Return the [X, Y] coordinate for the center point of the cell that contains the specified text.  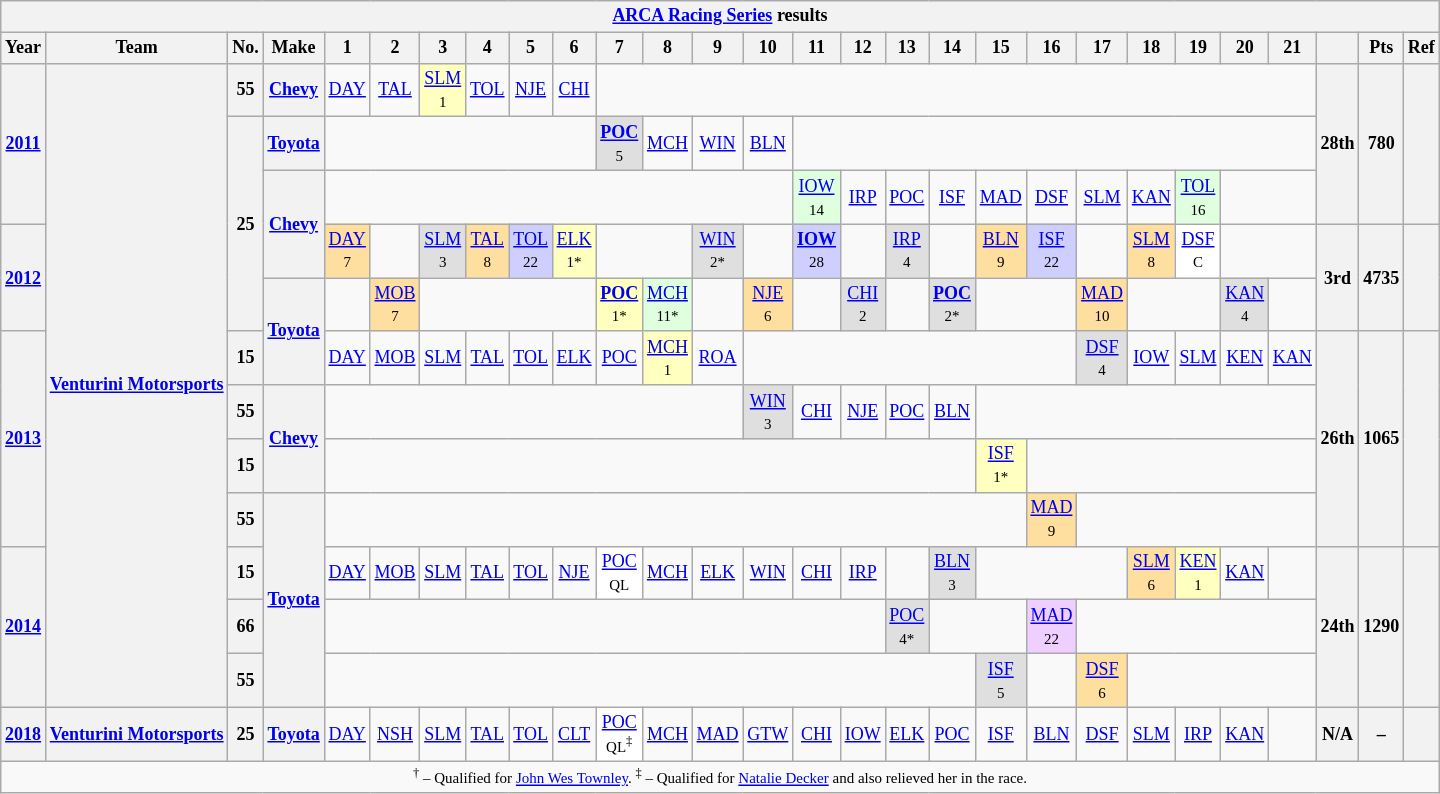
MAD22 [1052, 627]
14 [952, 48]
BLN9 [1000, 251]
CHI2 [862, 305]
24th [1338, 626]
ISF1* [1000, 466]
19 [1198, 48]
ISF5 [1000, 680]
POC2* [952, 305]
POC5 [620, 144]
SLM3 [443, 251]
POC4* [907, 627]
6 [574, 48]
MCH1 [668, 358]
TOL16 [1198, 197]
CLT [574, 734]
GTW [768, 734]
2018 [24, 734]
MOB7 [395, 305]
ROA [718, 358]
780 [1382, 144]
5 [530, 48]
No. [246, 48]
MAD10 [1102, 305]
2011 [24, 144]
KEN1 [1198, 573]
1065 [1382, 438]
MCH11* [668, 305]
3rd [1338, 278]
28th [1338, 144]
Team [136, 48]
MAD9 [1052, 519]
3 [443, 48]
NSH [395, 734]
21 [1293, 48]
Make [294, 48]
12 [862, 48]
DAY7 [347, 251]
DSFC [1198, 251]
Year [24, 48]
4735 [1382, 278]
KAN4 [1245, 305]
WIN3 [768, 412]
66 [246, 627]
POCQL [620, 573]
Pts [1382, 48]
SLM6 [1151, 573]
2 [395, 48]
POCQL‡ [620, 734]
2013 [24, 438]
DSF4 [1102, 358]
BLN3 [952, 573]
18 [1151, 48]
IRP4 [907, 251]
ARCA Racing Series results [720, 16]
17 [1102, 48]
† – Qualified for John Wes Townley. ‡ – Qualified for Natalie Decker and also relieved her in the race. [720, 777]
9 [718, 48]
TOL22 [530, 251]
Ref [1422, 48]
POC1* [620, 305]
IOW14 [817, 197]
SLM1 [443, 90]
7 [620, 48]
11 [817, 48]
ELK1* [574, 251]
1290 [1382, 626]
SLM8 [1151, 251]
8 [668, 48]
N/A [1338, 734]
20 [1245, 48]
KEN [1245, 358]
TAL8 [488, 251]
NJE6 [768, 305]
13 [907, 48]
DSF6 [1102, 680]
16 [1052, 48]
4 [488, 48]
WIN2* [718, 251]
1 [347, 48]
ISF22 [1052, 251]
IOW28 [817, 251]
2012 [24, 278]
26th [1338, 438]
2014 [24, 626]
10 [768, 48]
– [1382, 734]
